Locate the cell with the specified text and output its (X, Y) center coordinate. 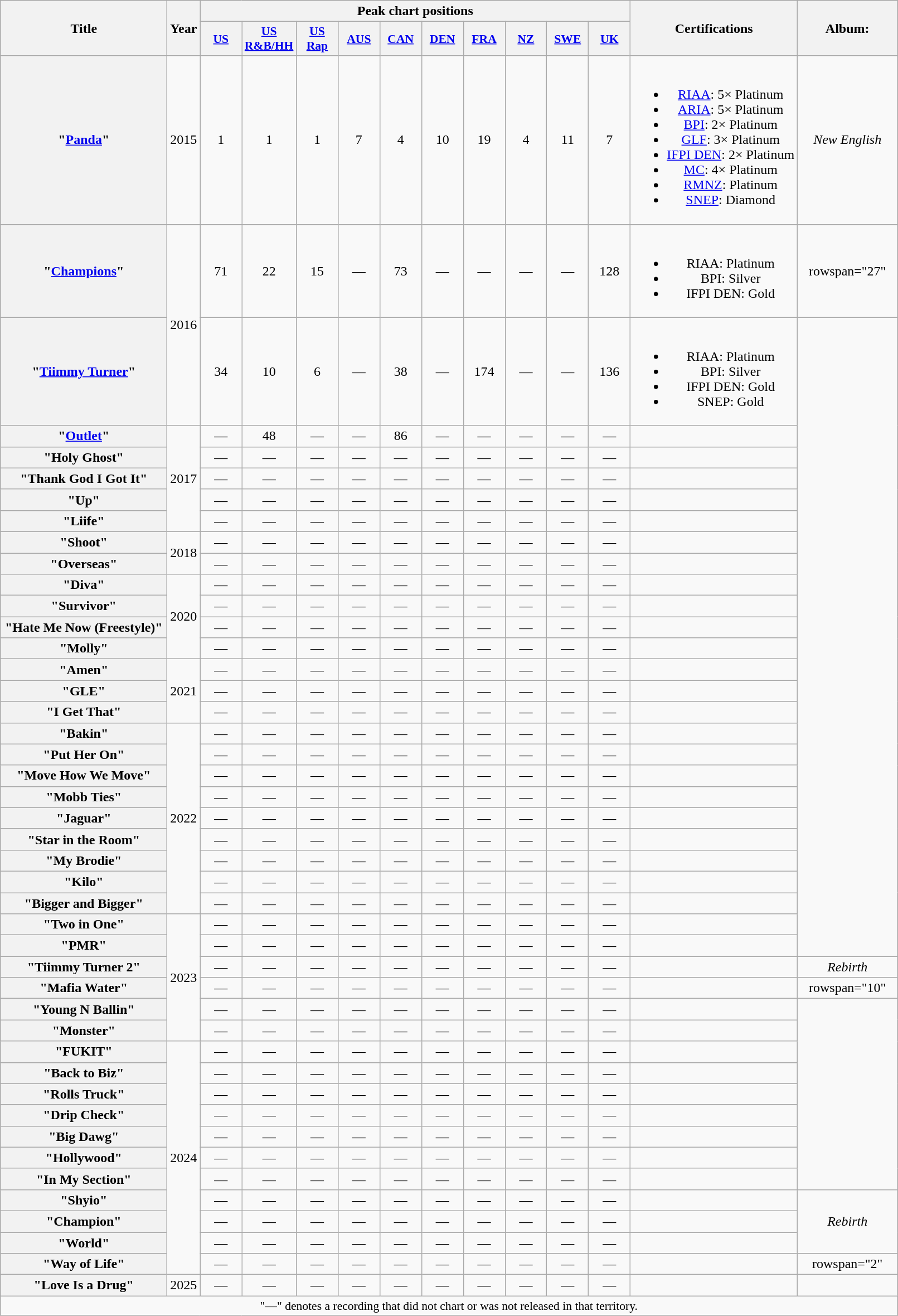
"Hollywood" (84, 1158)
"Holy Ghost" (84, 457)
"Young N Ballin" (84, 1009)
"Bakin" (84, 733)
"Two in One" (84, 925)
RIAA: PlatinumBPI: SilverIFPI DEN: GoldSNEP: Gold (714, 371)
rowspan="27" (847, 271)
"Star in the Room" (84, 839)
"Mobb Ties" (84, 797)
"Rolls Truck" (84, 1094)
2020 (184, 617)
"World" (84, 1243)
"Kilo" (84, 882)
15 (317, 271)
2024 (184, 1158)
"Hate Me Now (Freestyle)" (84, 627)
"GLE" (84, 691)
"PMR" (84, 946)
AUS (359, 39)
"FUKIT" (84, 1052)
"Tiimmy Turner" (84, 371)
RIAA: 5× PlatinumARIA: 5× PlatinumBPI: 2× PlatinumGLF: 3× PlatinumIFPI DEN: 2× PlatinumMC: 4× PlatinumRMNZ: PlatinumSNEP: Diamond (714, 140)
"Big Dawg" (84, 1136)
DEN (443, 39)
"My Brodie" (84, 860)
Year (184, 28)
"Move How We Move" (84, 776)
"Diva" (84, 585)
Album: (847, 28)
"Champion" (84, 1221)
"Shyio" (84, 1200)
71 (221, 271)
34 (221, 371)
"Bigger and Bigger" (84, 903)
"Love Is a Drug" (84, 1285)
rowspan="2" (847, 1264)
"Drip Check" (84, 1115)
Certifications (714, 28)
"Shoot" (84, 542)
RIAA: PlatinumBPI: SilverIFPI DEN: Gold (714, 271)
rowspan="10" (847, 988)
"Champions" (84, 271)
2016 (184, 325)
19 (484, 140)
"Way of Life" (84, 1264)
"Thank God I Got It" (84, 478)
"I Get That" (84, 712)
"Overseas" (84, 564)
Peak chart positions (415, 11)
"Jaguar" (84, 818)
174 (484, 371)
"Mafia Water" (84, 988)
"Monster" (84, 1030)
SWE (567, 39)
UK (610, 39)
USR&B/HH (269, 39)
US (221, 39)
136 (610, 371)
"Back to Biz" (84, 1073)
22 (269, 271)
2025 (184, 1285)
"—" denotes a recording that did not chart or was not released in that territory. (449, 1306)
"Put Her On" (84, 754)
CAN (400, 39)
48 (269, 436)
FRA (484, 39)
2017 (184, 478)
"Tiimmy Turner 2" (84, 967)
"Panda" (84, 140)
New English (847, 140)
"Survivor" (84, 606)
2015 (184, 140)
"Liife" (84, 521)
"Molly" (84, 649)
2023 (184, 978)
NZ (526, 39)
2021 (184, 691)
"Outlet" (84, 436)
"Amen" (84, 670)
2022 (184, 819)
2018 (184, 553)
86 (400, 436)
73 (400, 271)
128 (610, 271)
11 (567, 140)
38 (400, 371)
"In My Section" (84, 1179)
Title (84, 28)
"Up" (84, 500)
USRap (317, 39)
6 (317, 371)
